Identify which cell holds the provided text, then report its [x, y] central coordinate. 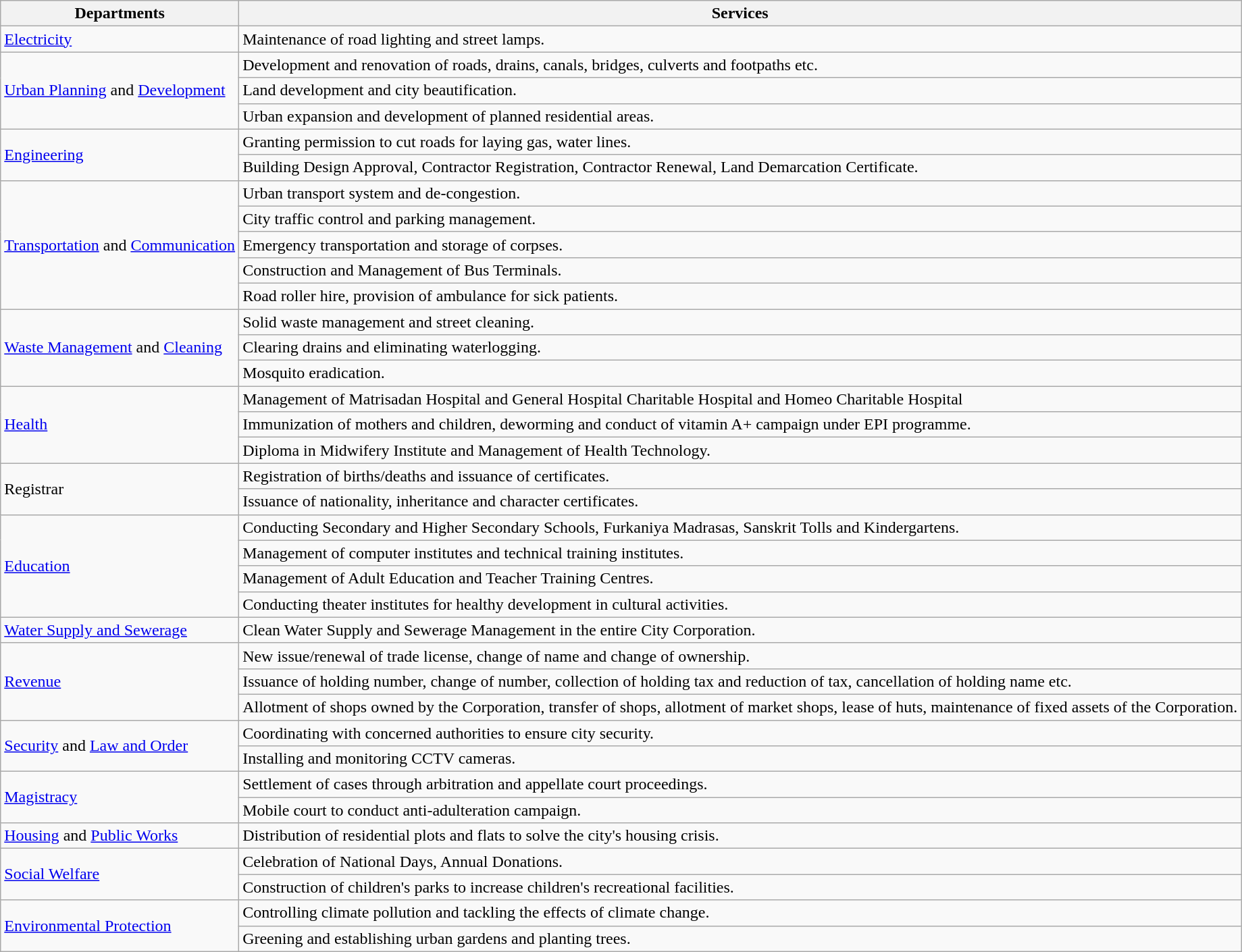
Conducting Secondary and Higher Secondary Schools, Furkaniya Madrasas, Sanskrit Tolls and Kindergartens. [740, 527]
Greening and establishing urban gardens and planting trees. [740, 938]
Environmental Protection [120, 926]
Construction of children's parks to increase children's recreational facilities. [740, 887]
Celebration of National Days, Annual Donations. [740, 862]
Solid waste management and street cleaning. [740, 322]
Waste Management and Cleaning [120, 348]
Departments [120, 14]
Social Welfare [120, 874]
Urban Planning and Development [120, 90]
Security and Law and Order [120, 745]
Electricity [120, 39]
Magistracy [120, 797]
Clean Water Supply and Sewerage Management in the entire City Corporation. [740, 630]
Maintenance of road lighting and street lamps. [740, 39]
Urban expansion and development of planned residential areas. [740, 116]
Issuance of holding number, change of number, collection of holding tax and reduction of tax, cancellation of holding name etc. [740, 681]
Settlement of cases through arbitration and appellate court proceedings. [740, 785]
Registration of births/deaths and issuance of certificates. [740, 476]
Controlling climate pollution and tackling the effects of climate change. [740, 913]
Road roller hire, provision of ambulance for sick patients. [740, 296]
Transportation and Communication [120, 244]
Engineering [120, 155]
New issue/renewal of trade license, change of name and change of ownership. [740, 656]
Building Design Approval, Contractor Registration, Contractor Renewal, Land Demarcation Certificate. [740, 167]
Mosquito eradication. [740, 373]
Development and renovation of roads, drains, canals, bridges, culverts and footpaths etc. [740, 65]
Granting permission to cut roads for laying gas, water lines. [740, 142]
City traffic control and parking management. [740, 219]
Revenue [120, 681]
Education [120, 566]
Registrar [120, 489]
Urban transport system and de-congestion. [740, 193]
Management of computer institutes and technical training institutes. [740, 553]
Immunization of mothers and children, deworming and conduct of vitamin A+ campaign under EPI programme. [740, 425]
Construction and Management of Bus Terminals. [740, 270]
Conducting theater institutes for healthy development in cultural activities. [740, 604]
Clearing drains and eliminating waterlogging. [740, 348]
Emergency transportation and storage of corpses. [740, 244]
Distribution of residential plots and flats to solve the city's housing crisis. [740, 836]
Health [120, 425]
Mobile court to conduct anti-adulteration campaign. [740, 810]
Land development and city beautification. [740, 90]
Management of Adult Education and Teacher Training Centres. [740, 579]
Housing and Public Works [120, 836]
Installing and monitoring CCTV cameras. [740, 759]
Water Supply and Sewerage [120, 630]
Coordinating with concerned authorities to ensure city security. [740, 733]
Diploma in Midwifery Institute and Management of Health Technology. [740, 450]
Services [740, 14]
Management of Matrisadan Hospital and General Hospital Charitable Hospital and Homeo Charitable Hospital [740, 399]
Issuance of nationality, inheritance and character certificates. [740, 502]
